Locate the cell with the specified text and output its (X, Y) center coordinate. 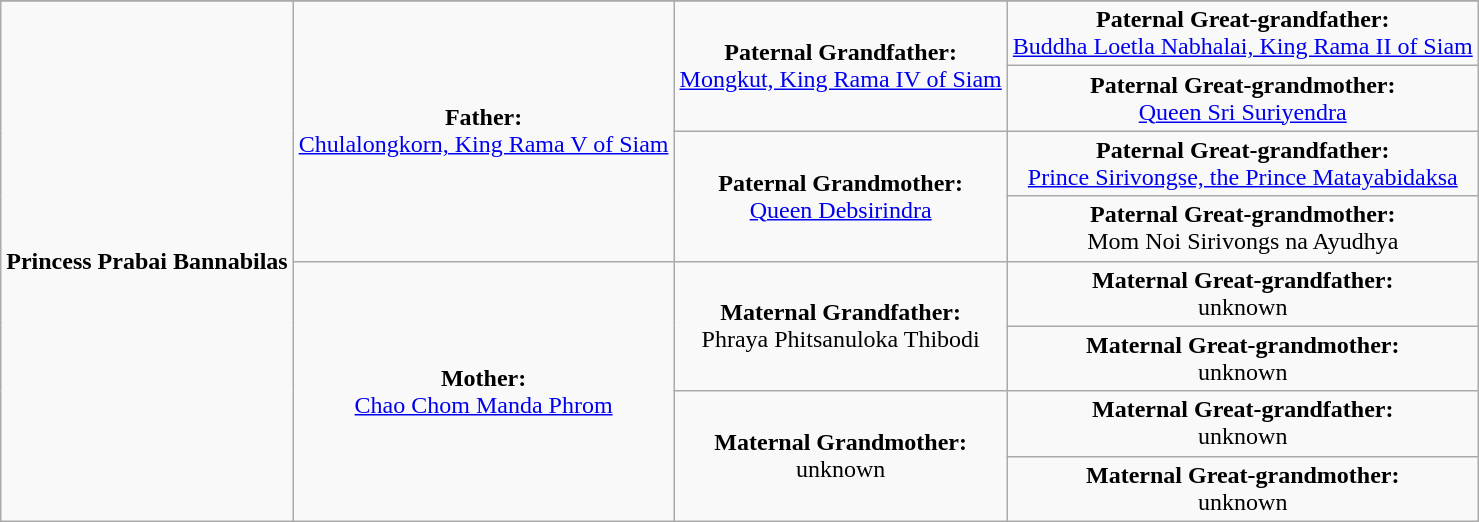
Paternal Great-grandmother:Queen Sri Suriyendra (1242, 98)
Maternal Grandfather:Phraya Phitsanuloka Thibodi (840, 326)
Princess Prabai Bannabilas (147, 261)
Paternal Great-grandfather:Prince Sirivongse, the Prince Matayabidaksa (1242, 164)
Paternal Grandfather:Mongkut, King Rama IV of Siam (840, 66)
Mother:Chao Chom Manda Phrom (484, 391)
Paternal Grandmother:Queen Debsirindra (840, 196)
Father:Chulalongkorn, King Rama V of Siam (484, 131)
Paternal Great-grandmother:Mom Noi Sirivongs na Ayudhya (1242, 228)
Maternal Grandmother:unknown (840, 456)
Paternal Great-grandfather:Buddha Loetla Nabhalai, King Rama II of Siam (1242, 34)
